Extract the [x, y] coordinate from the center of the cell holding the provided text.  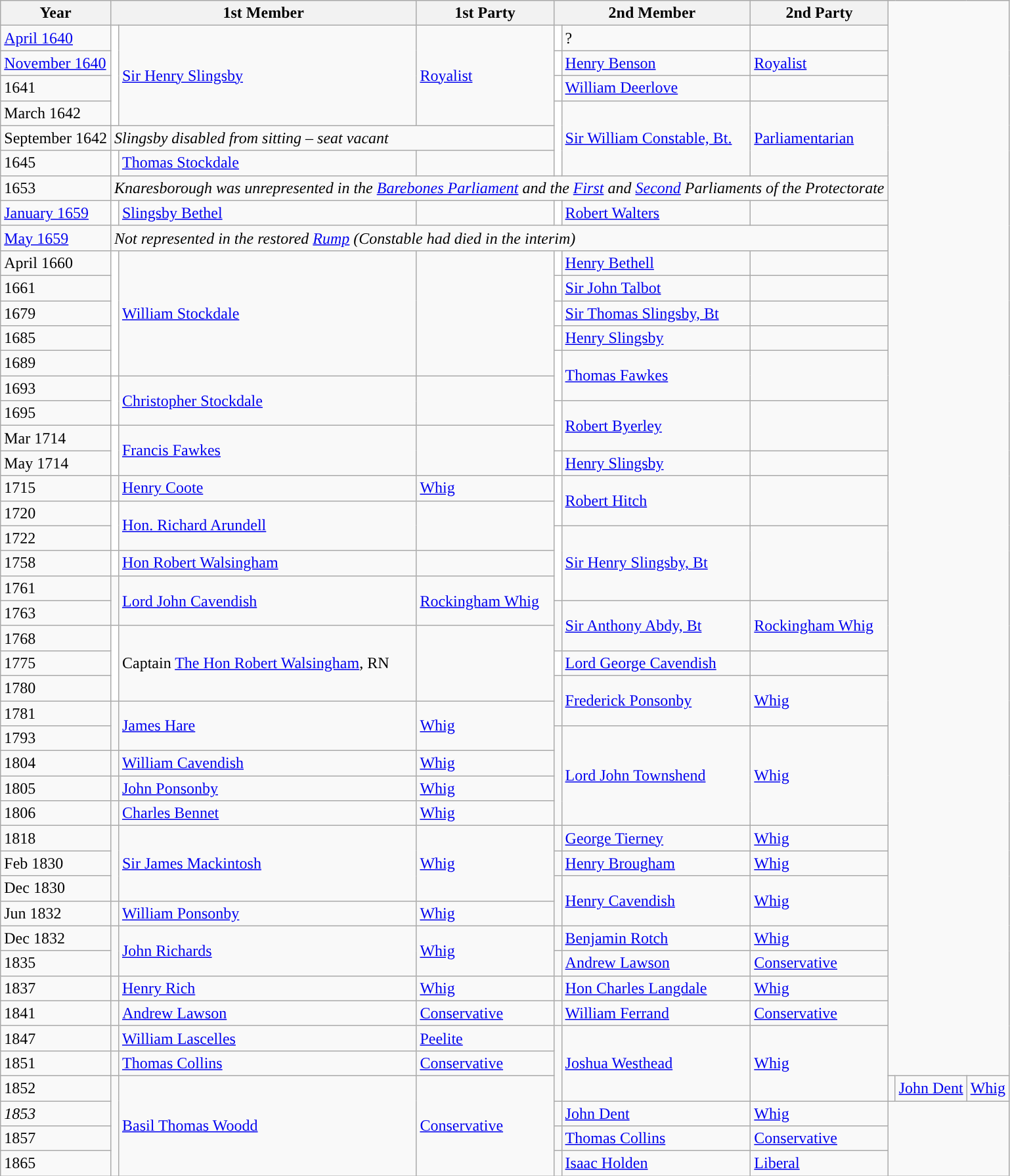
Francis Fawkes [267, 451]
1761 [56, 588]
1st Member [263, 13]
1851 [56, 1063]
1679 [56, 313]
1715 [56, 488]
Henry Bethell [656, 263]
William Ponsonby [267, 913]
1804 [56, 763]
Sir Henry Slingsby [267, 76]
Sir Anthony Abdy, Bt [656, 625]
April 1640 [56, 38]
Slingsby Bethel [267, 213]
Lord George Cavendish [656, 663]
1857 [56, 1139]
1722 [56, 538]
Sir Thomas Slingsby, Bt [656, 313]
2nd Party [820, 13]
John Ponsonby [267, 788]
Mar 1714 [56, 438]
1835 [56, 963]
1758 [56, 563]
1693 [56, 388]
1852 [56, 1088]
1689 [56, 363]
1805 [56, 788]
Dec 1832 [56, 938]
March 1642 [56, 113]
1780 [56, 688]
Robert Byerley [656, 426]
Robert Hitch [656, 501]
Joshua Westhead [656, 1063]
Sir William Constable, Bt. [656, 138]
Henry Benson [656, 63]
Hon. Richard Arundell [267, 526]
Benjamin Rotch [656, 938]
1853 [56, 1114]
Frederick Ponsonby [656, 700]
Sir James Mackintosh [267, 863]
James Hare [267, 725]
1685 [56, 338]
Sir Henry Slingsby, Bt [656, 563]
Thomas Fawkes [656, 376]
1837 [56, 988]
January 1659 [56, 213]
Hon Charles Langdale [656, 988]
1768 [56, 638]
William Deerlove [656, 88]
1781 [56, 713]
Year [56, 13]
1st Party [485, 13]
1793 [56, 738]
1818 [56, 838]
1695 [56, 413]
Henry Coote [267, 488]
1763 [56, 613]
Parliamentarian [820, 138]
John Richards [267, 951]
1841 [56, 1013]
Jun 1832 [56, 913]
1661 [56, 288]
Thomas Stockdale [267, 163]
Sir John Talbot [656, 288]
Lord John Townshend [656, 776]
Henry Brougham [656, 863]
1653 [56, 188]
Isaac Holden [656, 1164]
Dec 1830 [56, 888]
1641 [56, 88]
Henry Rich [267, 988]
September 1642 [56, 138]
Knaresborough was unrepresented in the Barebones Parliament and the First and Second Parliaments of the Protectorate [499, 188]
Robert Walters [656, 213]
April 1660 [56, 263]
May 1714 [56, 463]
2nd Member [652, 13]
1806 [56, 813]
Charles Bennet [267, 813]
Basil Thomas Woodd [267, 1125]
Hon Robert Walsingham [267, 563]
William Lascelles [267, 1038]
Christopher Stockdale [267, 401]
1865 [56, 1164]
Lord John Cavendish [267, 600]
1847 [56, 1038]
William Ferrand [656, 1013]
Captain The Hon Robert Walsingham, RN [267, 663]
William Cavendish [267, 763]
Liberal [820, 1164]
1645 [56, 163]
George Tierney [656, 838]
November 1640 [56, 63]
1775 [56, 663]
Feb 1830 [56, 863]
May 1659 [56, 238]
? [656, 38]
William Stockdale [267, 313]
Slingsby disabled from sitting – seat vacant [332, 138]
Henry Cavendish [656, 901]
Peelite [485, 1038]
Not represented in the restored Rump (Constable had died in the interim) [499, 238]
1720 [56, 513]
